Locate the cell with the specified text and output its (x, y) center coordinate. 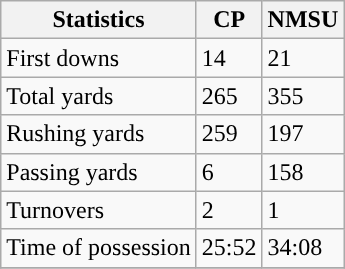
21 (303, 58)
34:08 (303, 248)
14 (229, 58)
Total yards (99, 96)
Rushing yards (99, 134)
CP (229, 20)
Passing yards (99, 172)
NMSU (303, 20)
Time of possession (99, 248)
355 (303, 96)
2 (229, 210)
25:52 (229, 248)
6 (229, 172)
259 (229, 134)
Turnovers (99, 210)
197 (303, 134)
First downs (99, 58)
Statistics (99, 20)
158 (303, 172)
1 (303, 210)
265 (229, 96)
